Detect which cell encompasses the target text, then output its [X, Y] center coordinate. 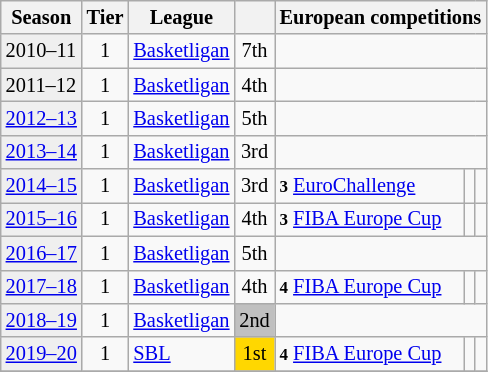
3 EuroChallenge [370, 186]
2nd [254, 320]
2015–16 [42, 219]
3 FIBA Europe Cup [370, 219]
2011–12 [42, 85]
2019–20 [42, 354]
2016–17 [42, 253]
League [181, 17]
SBL [181, 354]
Season [42, 17]
1st [254, 354]
Tier [106, 17]
European competitions [381, 17]
2012–13 [42, 118]
2014–15 [42, 186]
2010–11 [42, 51]
2013–14 [42, 152]
7th [254, 51]
2018–19 [42, 320]
2017–18 [42, 287]
